Output the (X, Y) coordinate of the center of the cell containing the given text.  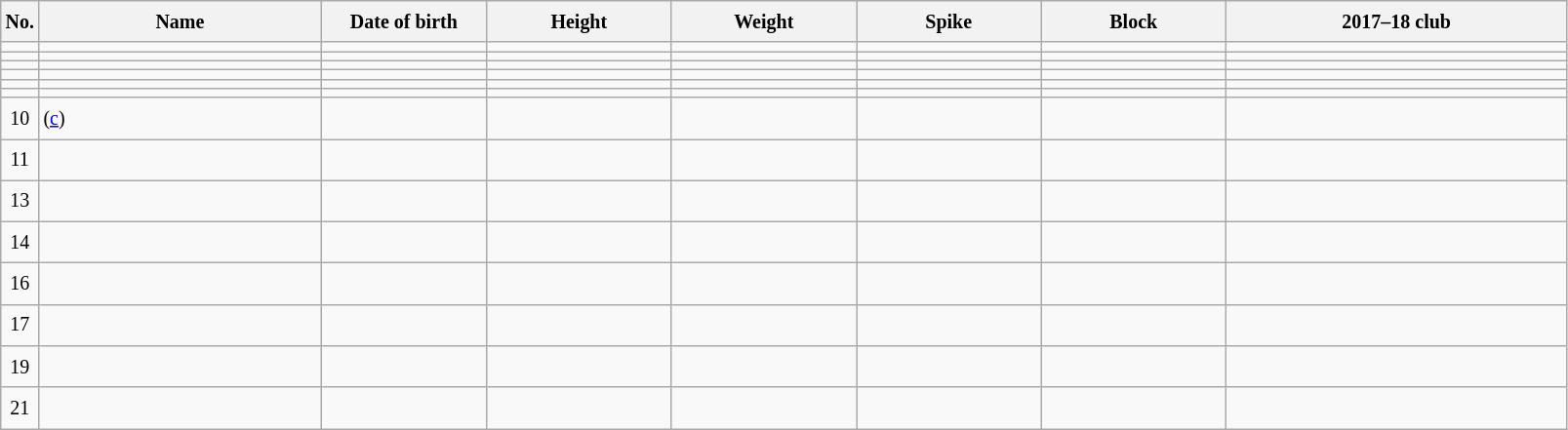
19 (20, 367)
21 (20, 409)
11 (20, 160)
14 (20, 243)
2017–18 club (1395, 21)
17 (20, 326)
16 (20, 284)
Weight (763, 21)
13 (20, 201)
(c) (180, 118)
No. (20, 21)
Height (580, 21)
Name (180, 21)
Date of birth (404, 21)
10 (20, 118)
Spike (948, 21)
Block (1134, 21)
